From the cell containing the given text, extract its center point as [X, Y] coordinate. 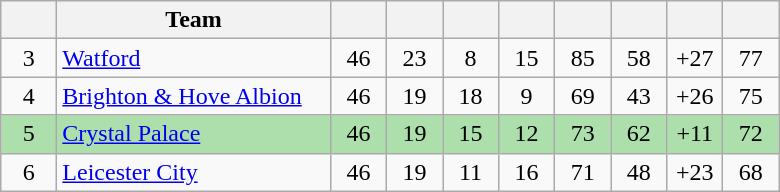
48 [639, 172]
77 [751, 58]
12 [527, 134]
9 [527, 96]
85 [583, 58]
Crystal Palace [194, 134]
+23 [695, 172]
3 [29, 58]
+11 [695, 134]
5 [29, 134]
71 [583, 172]
16 [527, 172]
73 [583, 134]
Brighton & Hove Albion [194, 96]
62 [639, 134]
75 [751, 96]
+27 [695, 58]
Watford [194, 58]
+26 [695, 96]
Leicester City [194, 172]
11 [470, 172]
4 [29, 96]
68 [751, 172]
69 [583, 96]
18 [470, 96]
6 [29, 172]
43 [639, 96]
Team [194, 20]
8 [470, 58]
23 [414, 58]
72 [751, 134]
58 [639, 58]
